Output the [X, Y] coordinate of the center of the cell containing the given text.  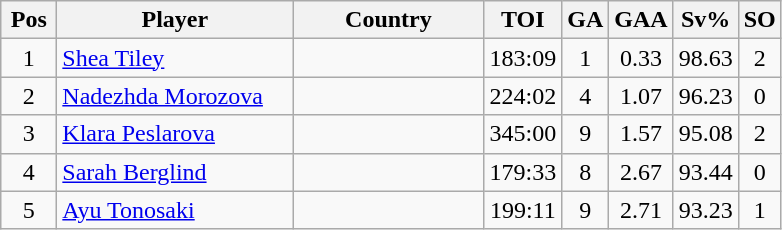
224:02 [523, 96]
345:00 [523, 134]
Klara Peslarova [175, 134]
Sarah Berglind [175, 172]
Nadezhda Morozova [175, 96]
96.23 [706, 96]
2.71 [641, 210]
SO [760, 20]
Shea Tiley [175, 58]
95.08 [706, 134]
Pos [29, 20]
98.63 [706, 58]
Sv% [706, 20]
1.07 [641, 96]
183:09 [523, 58]
TOI [523, 20]
93.23 [706, 210]
Player [175, 20]
GA [586, 20]
179:33 [523, 172]
2.67 [641, 172]
1.57 [641, 134]
0.33 [641, 58]
3 [29, 134]
199:11 [523, 210]
GAA [641, 20]
5 [29, 210]
93.44 [706, 172]
Country [388, 20]
8 [586, 172]
Ayu Tonosaki [175, 210]
